Locate the cell with the specified text and output its [x, y] center coordinate. 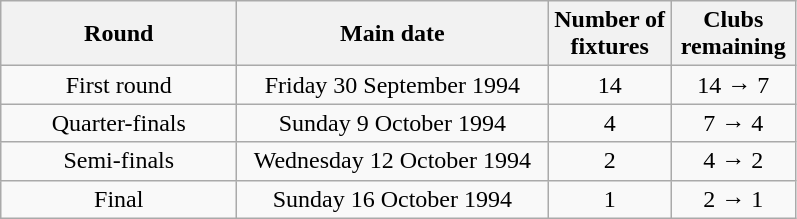
Wednesday 12 October 1994 [392, 161]
4 [610, 123]
1 [610, 199]
4 → 2 [733, 161]
Main date [392, 34]
Number of fixtures [610, 34]
Sunday 9 October 1994 [392, 123]
Sunday 16 October 1994 [392, 199]
7 → 4 [733, 123]
14 [610, 85]
Final [119, 199]
Quarter-finals [119, 123]
First round [119, 85]
Round [119, 34]
Clubs remaining [733, 34]
Semi-finals [119, 161]
2 → 1 [733, 199]
14 → 7 [733, 85]
Friday 30 September 1994 [392, 85]
2 [610, 161]
